Detect which cell encompasses the target text, then output its (X, Y) center coordinate. 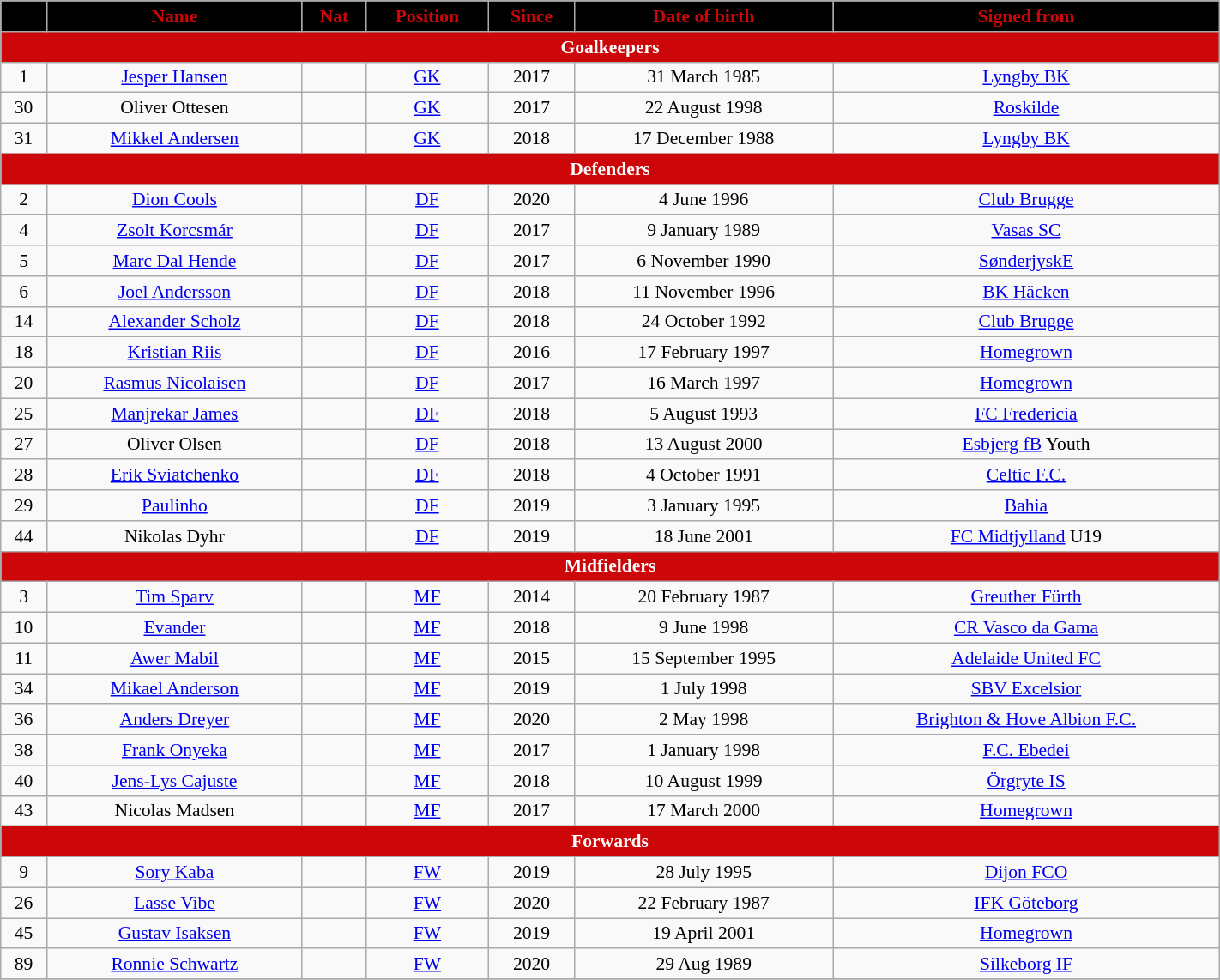
Jens-Lys Cajuste (174, 781)
Nicolas Madsen (174, 811)
2 May 1998 (704, 720)
Esbjerg fB Youth (1026, 445)
17 December 1988 (704, 139)
2014 (531, 597)
14 (24, 322)
Vasas SC (1026, 231)
Greuther Fürth (1026, 597)
31 (24, 139)
11 (24, 658)
Forwards (610, 842)
10 August 1999 (704, 781)
36 (24, 720)
Tim Sparv (174, 597)
4 October 1991 (704, 475)
Jesper Hansen (174, 77)
22 August 1998 (704, 108)
31 March 1985 (704, 77)
SBV Excelsior (1026, 689)
Manjrekar James (174, 414)
18 June 2001 (704, 536)
SønderjyskE (1026, 261)
Midfielders (610, 566)
Oliver Olsen (174, 445)
FC Midtjylland U19 (1026, 536)
40 (24, 781)
Erik Sviatchenko (174, 475)
Evander (174, 628)
Alexander Scholz (174, 322)
1 January 1998 (704, 750)
9 January 1989 (704, 231)
Silkeborg IF (1026, 965)
Signed from (1026, 16)
16 March 1997 (704, 384)
Date of birth (704, 16)
Oliver Ottesen (174, 108)
Mikkel Andersen (174, 139)
Marc Dal Hende (174, 261)
29 Aug 1989 (704, 965)
43 (24, 811)
18 (24, 353)
24 October 1992 (704, 322)
Roskilde (1026, 108)
25 (24, 414)
2015 (531, 658)
5 (24, 261)
20 February 1987 (704, 597)
4 June 1996 (704, 200)
19 April 2001 (704, 934)
6 (24, 292)
Name (174, 16)
26 (24, 903)
11 November 1996 (704, 292)
FC Fredericia (1026, 414)
89 (24, 965)
9 (24, 873)
38 (24, 750)
2016 (531, 353)
Bahia (1026, 505)
Adelaide United FC (1026, 658)
Joel Andersson (174, 292)
1 July 1998 (704, 689)
27 (24, 445)
Anders Dreyer (174, 720)
30 (24, 108)
Dion Cools (174, 200)
Brighton & Hove Albion F.C. (1026, 720)
28 (24, 475)
5 August 1993 (704, 414)
Dijon FCO (1026, 873)
13 August 2000 (704, 445)
2 (24, 200)
CR Vasco da Gama (1026, 628)
1 (24, 77)
Frank Onyeka (174, 750)
20 (24, 384)
BK Häcken (1026, 292)
17 February 1997 (704, 353)
IFK Göteborg (1026, 903)
10 (24, 628)
Defenders (610, 169)
6 November 1990 (704, 261)
Mikael Anderson (174, 689)
Nat (334, 16)
Celtic F.C. (1026, 475)
22 February 1987 (704, 903)
Sory Kaba (174, 873)
Zsolt Korcsmár (174, 231)
Nikolas Dyhr (174, 536)
28 July 1995 (704, 873)
Since (531, 16)
29 (24, 505)
34 (24, 689)
17 March 2000 (704, 811)
4 (24, 231)
F.C. Ebedei (1026, 750)
3 (24, 597)
Rasmus Nicolaisen (174, 384)
9 June 1998 (704, 628)
44 (24, 536)
Kristian Riis (174, 353)
Ronnie Schwartz (174, 965)
Paulinho (174, 505)
45 (24, 934)
Lasse Vibe (174, 903)
Goalkeepers (610, 47)
15 September 1995 (704, 658)
Awer Mabil (174, 658)
Örgryte IS (1026, 781)
3 January 1995 (704, 505)
Gustav Isaksen (174, 934)
Position (427, 16)
